Identify which cell holds the provided text, then report its (X, Y) central coordinate. 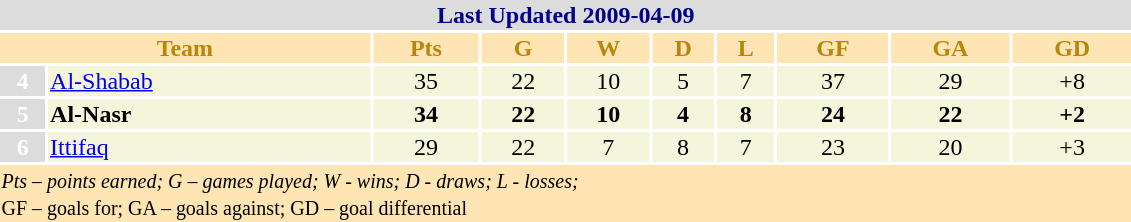
Al-Shabab (210, 81)
Pts (426, 48)
35 (426, 81)
24 (833, 114)
D (683, 48)
L (746, 48)
Al-Nasr (210, 114)
37 (833, 81)
6 (23, 147)
GA (950, 48)
GF (833, 48)
23 (833, 147)
Ittifaq (210, 147)
W (608, 48)
G (523, 48)
20 (950, 147)
Team (185, 48)
34 (426, 114)
